Extract the [x, y] coordinate from the center of the cell holding the provided text.  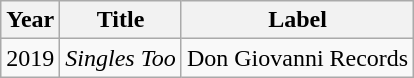
Year [30, 20]
Don Giovanni Records [297, 58]
2019 [30, 58]
Label [297, 20]
Singles Too [121, 58]
Title [121, 20]
